Locate the cell with the specified text and output its (X, Y) center coordinate. 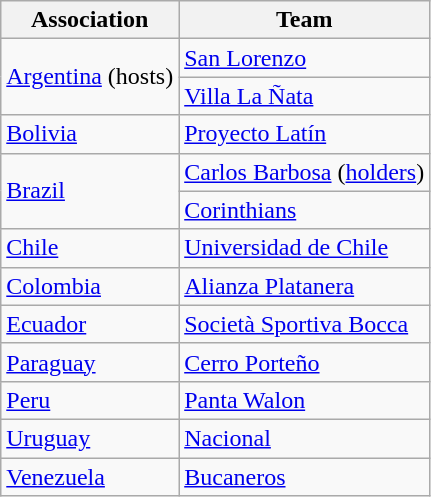
Colombia (90, 286)
Villa La Ñata (304, 96)
Carlos Barbosa (holders) (304, 172)
Bucaneros (304, 477)
Società Sportiva Bocca (304, 324)
Panta Walon (304, 400)
Chile (90, 248)
Ecuador (90, 324)
Bolivia (90, 134)
Cerro Porteño (304, 362)
Uruguay (90, 438)
Association (90, 20)
Brazil (90, 191)
Paraguay (90, 362)
Proyecto Latín (304, 134)
Venezuela (90, 477)
Alianza Platanera (304, 286)
Team (304, 20)
Corinthians (304, 210)
San Lorenzo (304, 58)
Argentina (hosts) (90, 77)
Universidad de Chile (304, 248)
Nacional (304, 438)
Peru (90, 400)
